Provide the (x, y) coordinate of the cell's center where the given text is located.  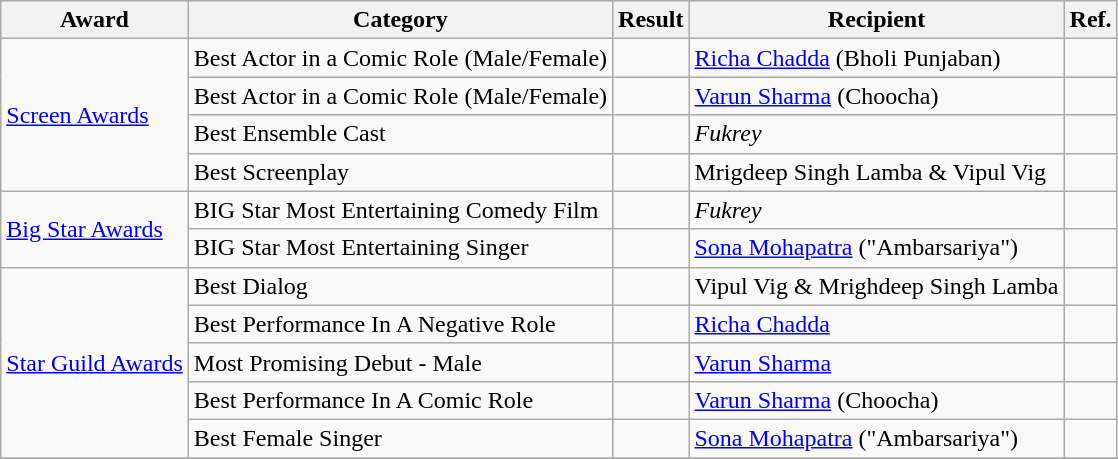
Star Guild Awards (95, 362)
Result (651, 20)
Best Performance In A Negative Role (400, 324)
Best Screenplay (400, 172)
Big Star Awards (95, 229)
Vipul Vig & Mrighdeep Singh Lamba (876, 286)
Best Performance In A Comic Role (400, 400)
Ref. (1090, 20)
Mrigdeep Singh Lamba & Vipul Vig (876, 172)
Category (400, 20)
Best Ensemble Cast (400, 134)
Screen Awards (95, 115)
Richa Chadda (876, 324)
Richa Chadda (Bholi Punjaban) (876, 58)
Recipient (876, 20)
Varun Sharma (876, 362)
Best Dialog (400, 286)
BIG Star Most Entertaining Comedy Film (400, 210)
Award (95, 20)
BIG Star Most Entertaining Singer (400, 248)
Best Female Singer (400, 438)
Most Promising Debut - Male (400, 362)
